Return (x, y) of the center of cell containing provided text 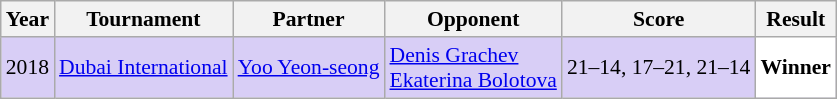
Result (796, 19)
Dubai International (144, 68)
Tournament (144, 19)
Yoo Yeon-seong (309, 68)
21–14, 17–21, 21–14 (659, 68)
Year (28, 19)
Partner (309, 19)
Score (659, 19)
2018 (28, 68)
Opponent (472, 19)
Winner (796, 68)
Denis Grachev Ekaterina Bolotova (472, 68)
